Output the [x, y] coordinate of the center of the cell containing the given text.  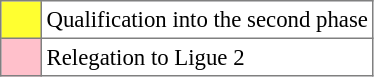
Relegation to Ligue 2 [207, 57]
Qualification into the second phase [207, 20]
